Identify which cell holds the provided text, then report its (X, Y) central coordinate. 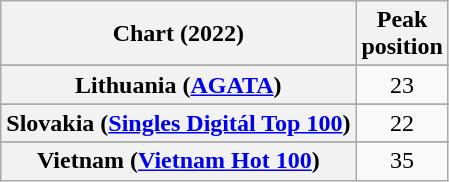
23 (402, 85)
22 (402, 123)
Vietnam (Vietnam Hot 100) (178, 161)
35 (402, 161)
Peakposition (402, 34)
Slovakia (Singles Digitál Top 100) (178, 123)
Lithuania (AGATA) (178, 85)
Chart (2022) (178, 34)
